Extract the [x, y] coordinate from the center of the cell holding the provided text.  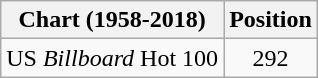
US Billboard Hot 100 [112, 58]
Position [271, 20]
292 [271, 58]
Chart (1958-2018) [112, 20]
